From the cell containing the given text, extract its center point as [X, Y] coordinate. 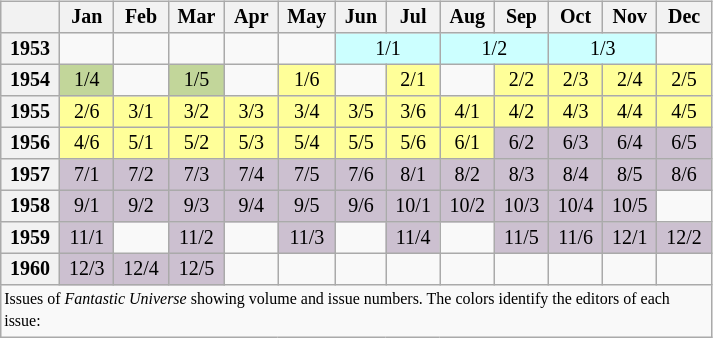
Nov [630, 18]
2/1 [413, 80]
7/3 [196, 174]
Jun [361, 18]
1/2 [494, 48]
1957 [30, 174]
12/3 [87, 268]
Oct [576, 18]
9/4 [252, 206]
3/6 [413, 112]
4/4 [630, 112]
5/3 [252, 144]
9/5 [307, 206]
4/6 [87, 144]
1/5 [196, 80]
1956 [30, 144]
1953 [30, 48]
8/5 [630, 174]
11/5 [521, 238]
Issues of Fantastic Universe showing volume and issue numbers. The colors identify the editors of each issue: [356, 311]
12/5 [196, 268]
12/4 [141, 268]
10/4 [576, 206]
11/2 [196, 238]
4/2 [521, 112]
Mar [196, 18]
1954 [30, 80]
8/4 [576, 174]
1/3 [603, 48]
3/5 [361, 112]
1959 [30, 238]
9/1 [87, 206]
6/2 [521, 144]
2/6 [87, 112]
11/1 [87, 238]
7/1 [87, 174]
11/4 [413, 238]
9/6 [361, 206]
Feb [141, 18]
2/4 [630, 80]
Jan [87, 18]
2/3 [576, 80]
5/6 [413, 144]
1/1 [388, 48]
10/1 [413, 206]
8/6 [684, 174]
6/4 [630, 144]
2/5 [684, 80]
1/4 [87, 80]
Jul [413, 18]
8/1 [413, 174]
11/3 [307, 238]
5/5 [361, 144]
5/2 [196, 144]
8/3 [521, 174]
1955 [30, 112]
7/2 [141, 174]
9/3 [196, 206]
Apr [252, 18]
1958 [30, 206]
4/5 [684, 112]
3/1 [141, 112]
6/3 [576, 144]
8/2 [467, 174]
4/1 [467, 112]
5/4 [307, 144]
1960 [30, 268]
10/2 [467, 206]
5/1 [141, 144]
4/3 [576, 112]
7/4 [252, 174]
7/6 [361, 174]
2/2 [521, 80]
3/4 [307, 112]
9/2 [141, 206]
Sep [521, 18]
11/6 [576, 238]
10/5 [630, 206]
1/6 [307, 80]
Dec [684, 18]
May [307, 18]
12/1 [630, 238]
6/5 [684, 144]
12/2 [684, 238]
7/5 [307, 174]
3/3 [252, 112]
10/3 [521, 206]
6/1 [467, 144]
Aug [467, 18]
3/2 [196, 112]
